Pinpoint the cell where the given text exists, returning its (x, y) midpoint coordinate. 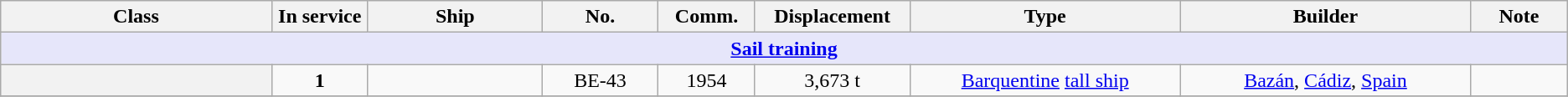
3,673 t (833, 80)
Type (1045, 17)
In service (320, 17)
1954 (707, 80)
Sail training (784, 48)
Barquentine tall ship (1045, 80)
Note (1519, 17)
Comm. (707, 17)
Displacement (833, 17)
Builder (1325, 17)
No. (600, 17)
1 (320, 80)
BE-43 (600, 80)
Ship (455, 17)
Class (136, 17)
Bazán, Cádiz, Spain (1325, 80)
